For the text-containing cell, return its midpoint in (X, Y) coordinate format. 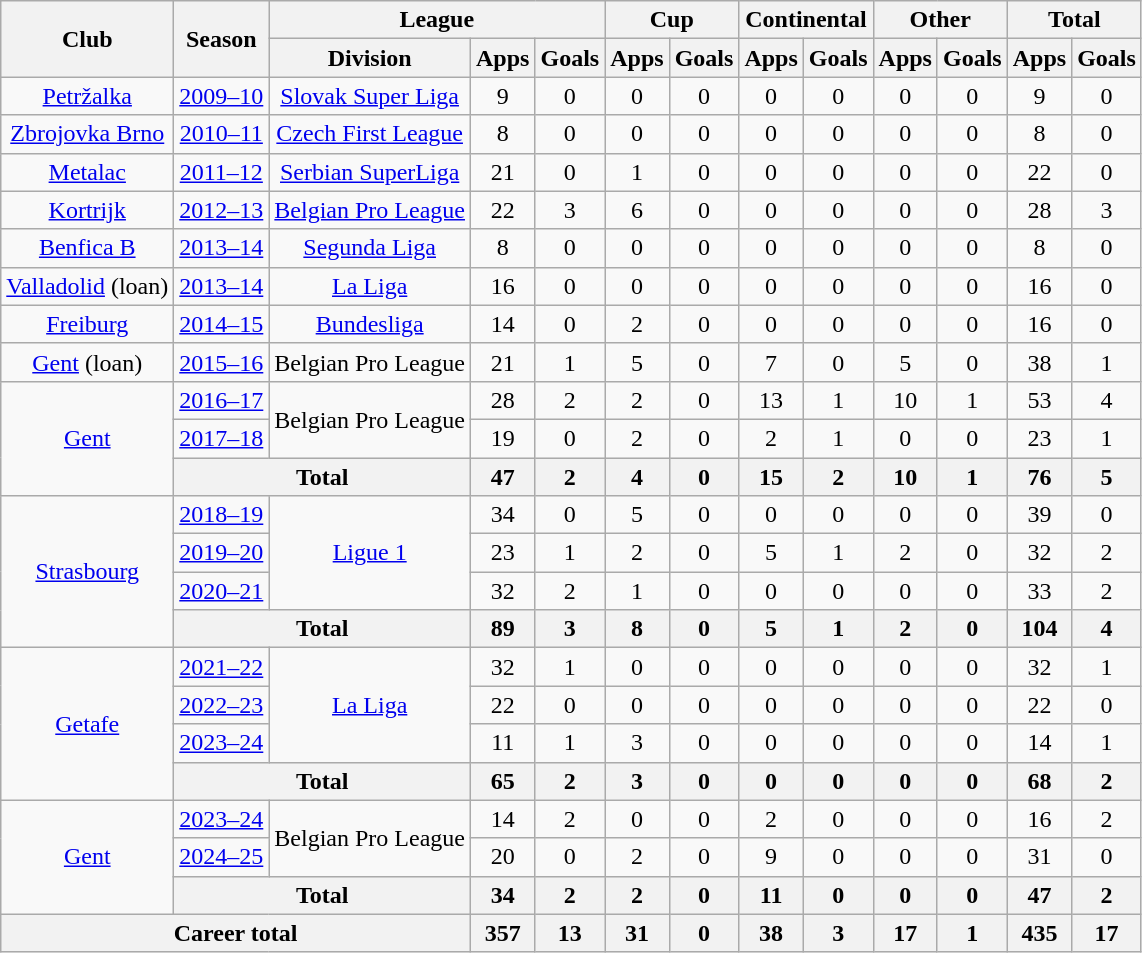
Continental (806, 20)
2015–16 (222, 362)
Bundesliga (370, 324)
20 (503, 857)
2009–10 (222, 96)
2021–22 (222, 667)
Slovak Super Liga (370, 96)
357 (503, 933)
Other (940, 20)
Getafe (88, 724)
Cup (672, 20)
Kortrijk (88, 210)
Czech First League (370, 134)
2022–23 (222, 705)
2011–12 (222, 172)
104 (1039, 629)
39 (1039, 515)
65 (503, 781)
89 (503, 629)
2012–13 (222, 210)
Zbrojovka Brno (88, 134)
435 (1039, 933)
2020–21 (222, 591)
15 (771, 477)
Serbian SuperLiga (370, 172)
2018–19 (222, 515)
6 (637, 210)
2019–20 (222, 553)
Valladolid (loan) (88, 286)
76 (1039, 477)
2014–15 (222, 324)
19 (503, 438)
Division (370, 58)
Season (222, 39)
2017–18 (222, 438)
Club (88, 39)
Ligue 1 (370, 553)
2016–17 (222, 400)
Petržalka (88, 96)
2024–25 (222, 857)
Gent (loan) (88, 362)
Benfica B (88, 248)
Freiburg (88, 324)
Strasbourg (88, 572)
Career total (236, 933)
Segunda Liga (370, 248)
33 (1039, 591)
2010–11 (222, 134)
53 (1039, 400)
Metalac (88, 172)
League (437, 20)
68 (1039, 781)
7 (771, 362)
